Output the (X, Y) coordinate of the center of the cell containing the given text.  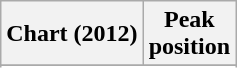
Chart (2012) (72, 34)
Peakposition (189, 34)
